Detect which cell encompasses the target text, then output its [X, Y] center coordinate. 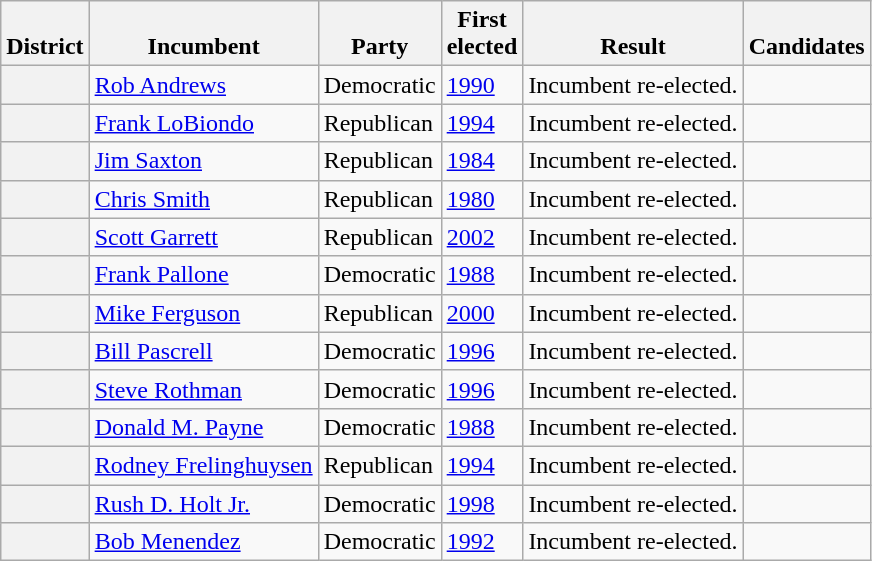
Incumbent [204, 34]
Donald M. Payne [204, 427]
2000 [482, 313]
Bob Menendez [204, 542]
Rob Andrews [204, 85]
Result [633, 34]
Scott Garrett [204, 237]
Candidates [806, 34]
1990 [482, 85]
1984 [482, 161]
Frank Pallone [204, 275]
Chris Smith [204, 199]
2002 [482, 237]
1998 [482, 503]
Frank LoBiondo [204, 123]
District [45, 34]
Mike Ferguson [204, 313]
1980 [482, 199]
Bill Pascrell [204, 351]
Rush D. Holt Jr. [204, 503]
Steve Rothman [204, 389]
Firstelected [482, 34]
Party [380, 34]
Rodney Frelinghuysen [204, 465]
Jim Saxton [204, 161]
1992 [482, 542]
